For the text-containing cell, return its midpoint in [x, y] coordinate format. 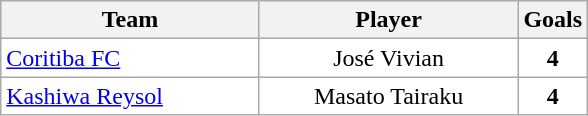
Team [130, 20]
Goals [553, 20]
José Vivian [388, 58]
Masato Tairaku [388, 96]
Coritiba FC [130, 58]
Kashiwa Reysol [130, 96]
Player [388, 20]
